Search for the cell housing the specified text and yield its [X, Y] center coordinate. 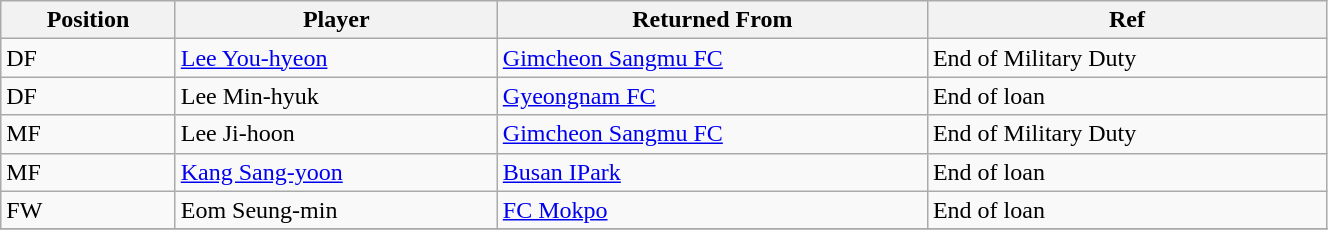
Returned From [712, 20]
Gyeongnam FC [712, 96]
Lee Min-hyuk [336, 96]
Player [336, 20]
Kang Sang-yoon [336, 172]
Busan IPark [712, 172]
FC Mokpo [712, 210]
Lee Ji-hoon [336, 134]
FW [88, 210]
Position [88, 20]
Ref [1126, 20]
Eom Seung-min [336, 210]
Lee You-hyeon [336, 58]
